From the cell containing the given text, extract its center point as (X, Y) coordinate. 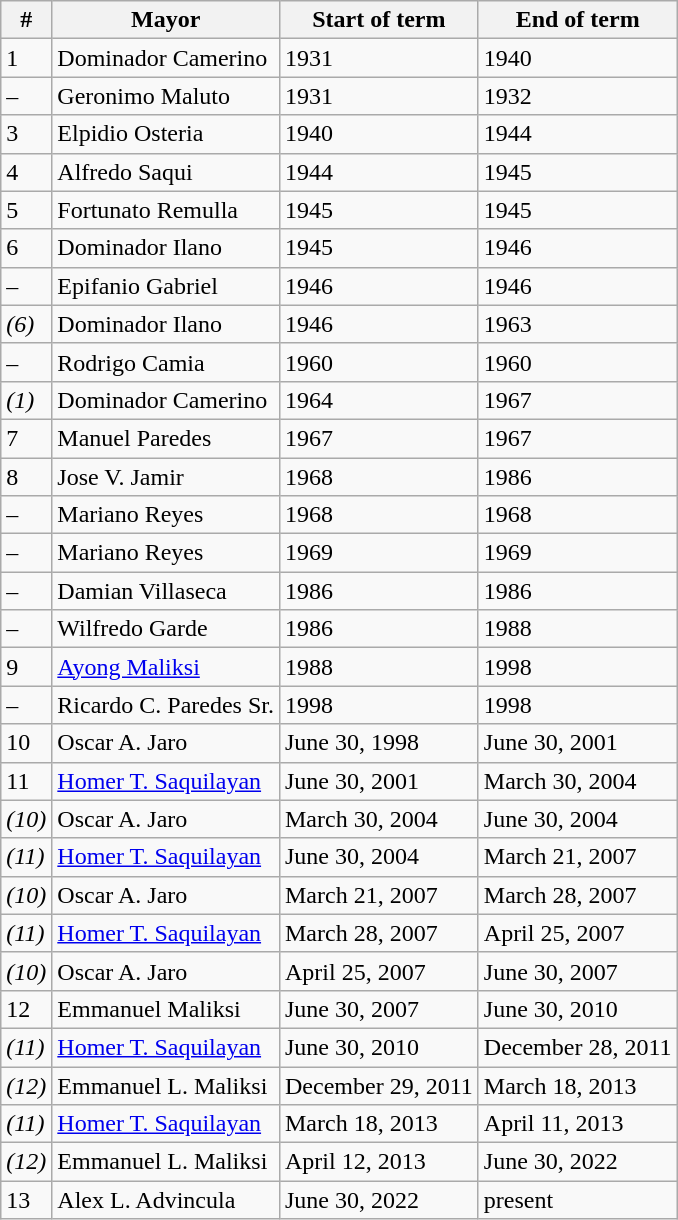
Alex L. Advincula (166, 1200)
13 (26, 1200)
Elpidio Osteria (166, 134)
December 28, 2011 (578, 1047)
April 12, 2013 (378, 1162)
present (578, 1200)
Damian Villaseca (166, 591)
Emmanuel Maliksi (166, 1009)
1932 (578, 96)
June 30, 1998 (378, 743)
Jose V. Jamir (166, 477)
6 (26, 248)
Ricardo C. Paredes Sr. (166, 705)
9 (26, 667)
12 (26, 1009)
# (26, 20)
Rodrigo Camia (166, 362)
Geronimo Maluto (166, 96)
Wilfredo Garde (166, 629)
5 (26, 210)
Ayong Maliksi (166, 667)
Start of term (378, 20)
December 29, 2011 (378, 1085)
8 (26, 477)
Mayor (166, 20)
End of term (578, 20)
1 (26, 58)
1963 (578, 324)
(6) (26, 324)
10 (26, 743)
Alfredo Saqui (166, 172)
(1) (26, 400)
Manuel Paredes (166, 438)
1964 (378, 400)
7 (26, 438)
11 (26, 781)
Epifanio Gabriel (166, 286)
4 (26, 172)
Fortunato Remulla (166, 210)
April 11, 2013 (578, 1124)
3 (26, 134)
